Search for the cell housing the specified text and yield its [x, y] center coordinate. 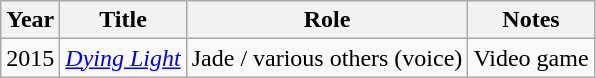
Role [327, 20]
Dying Light [123, 58]
Notes [531, 20]
Video game [531, 58]
Year [30, 20]
Title [123, 20]
2015 [30, 58]
Jade / various others (voice) [327, 58]
